Determine the [X, Y] coordinate at the center of the cell enclosing the given text.  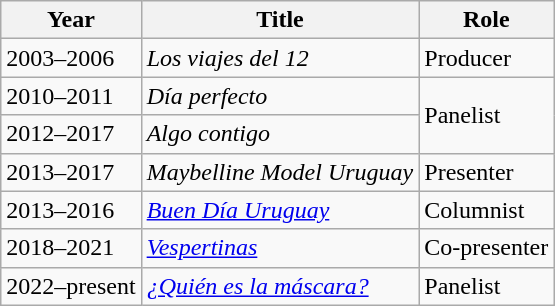
¿Quién es la máscara? [280, 286]
Columnist [486, 210]
2013–2016 [71, 210]
2003–2006 [71, 58]
2018–2021 [71, 248]
Día perfecto [280, 96]
Presenter [486, 172]
Title [280, 20]
2013–2017 [71, 172]
2010–2011 [71, 96]
Producer [486, 58]
Role [486, 20]
Algo contigo [280, 134]
Co-presenter [486, 248]
Los viajes del 12 [280, 58]
2022–present [71, 286]
Buen Día Uruguay [280, 210]
Maybelline Model Uruguay [280, 172]
Vespertinas [280, 248]
Year [71, 20]
2012–2017 [71, 134]
